Capture the cell that displays the provided text and extract its [X, Y] central coordinate. 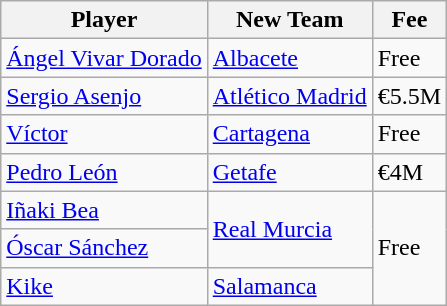
Kike [104, 286]
Óscar Sánchez [104, 248]
Iñaki Bea [104, 210]
New Team [290, 20]
Atlético Madrid [290, 96]
Real Murcia [290, 229]
Sergio Asenjo [104, 96]
Ángel Vivar Dorado [104, 58]
€4M [409, 172]
Fee [409, 20]
€5.5M [409, 96]
Pedro León [104, 172]
Getafe [290, 172]
Salamanca [290, 286]
Víctor [104, 134]
Albacete [290, 58]
Player [104, 20]
Cartagena [290, 134]
